Find where the given text appears and provide that cell's center as (x, y) coordinate. 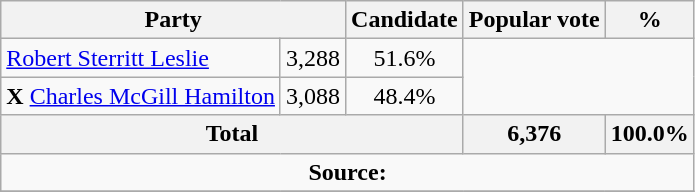
51.6% (405, 58)
3,288 (312, 58)
Popular vote (534, 20)
Source: (348, 172)
48.4% (405, 96)
% (650, 20)
X Charles McGill Hamilton (141, 96)
6,376 (534, 134)
Total (232, 134)
Candidate (405, 20)
Party (174, 20)
100.0% (650, 134)
Robert Sterritt Leslie (141, 58)
3,088 (312, 96)
